Provide the [X, Y] coordinate of the cell's center where the given text is located.  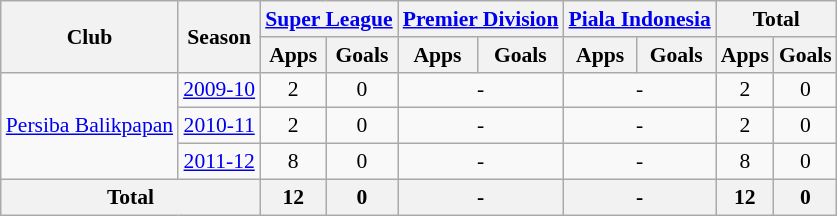
2011-12 [219, 162]
Super League [328, 19]
2010-11 [219, 126]
Piala Indonesia [639, 19]
Persiba Balikpapan [90, 126]
2009-10 [219, 90]
Premier Division [481, 19]
Club [90, 36]
Season [219, 36]
